Capture the cell that displays the provided text and extract its (X, Y) central coordinate. 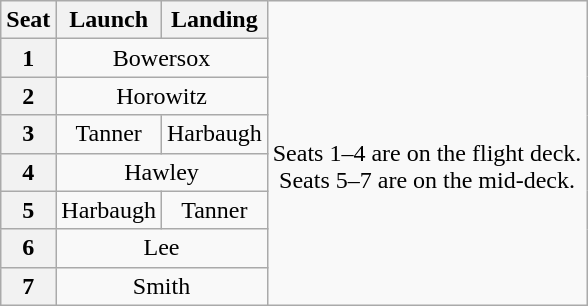
5 (28, 210)
Landing (215, 20)
Launch (109, 20)
Bowersox (162, 58)
1 (28, 58)
4 (28, 172)
Horowitz (162, 96)
Hawley (162, 172)
Seats 1–4 are on the flight deck.Seats 5–7 are on the mid-deck. (427, 153)
2 (28, 96)
Lee (162, 248)
Smith (162, 286)
3 (28, 134)
Seat (28, 20)
7 (28, 286)
6 (28, 248)
